Capture the cell that displays the provided text and extract its [x, y] central coordinate. 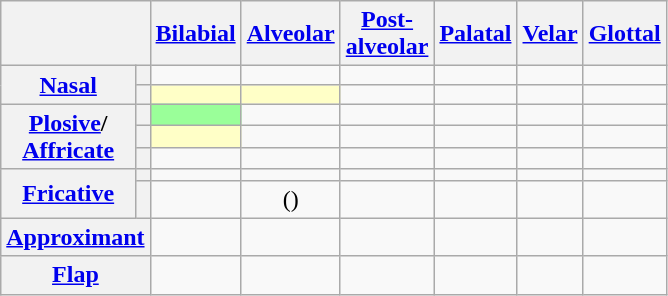
Plosive/Affricate [68, 136]
Velar [550, 34]
Alveolar [290, 34]
() [290, 199]
Fricative [68, 194]
Nasal [68, 85]
Approximant [76, 237]
Glottal [624, 34]
Palatal [476, 34]
Post-alveolar [387, 34]
Flap [76, 275]
Bilabial [196, 34]
